Extract the (X, Y) coordinate from the center of the cell holding the provided text.  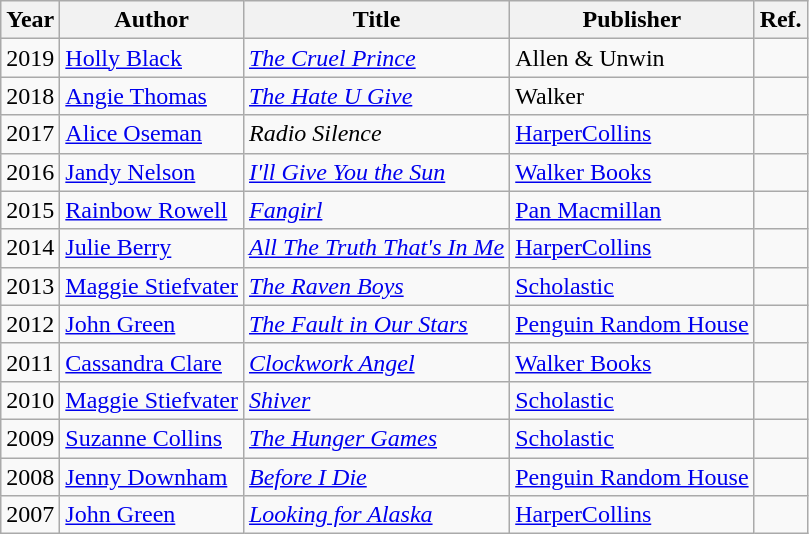
Julie Berry (152, 248)
2016 (30, 172)
Jenny Downham (152, 477)
2009 (30, 438)
Radio Silence (376, 134)
Suzanne Collins (152, 438)
The Hate U Give (376, 96)
The Raven Boys (376, 286)
Clockwork Angel (376, 362)
2013 (30, 286)
2018 (30, 96)
Allen & Unwin (632, 58)
The Cruel Prince (376, 58)
Title (376, 20)
Angie Thomas (152, 96)
Publisher (632, 20)
2010 (30, 400)
Fangirl (376, 210)
Looking for Alaska (376, 515)
Pan Macmillan (632, 210)
Holly Black (152, 58)
The Hunger Games (376, 438)
Ref. (780, 20)
2017 (30, 134)
Alice Oseman (152, 134)
2011 (30, 362)
2008 (30, 477)
Cassandra Clare (152, 362)
Author (152, 20)
2012 (30, 324)
Rainbow Rowell (152, 210)
2007 (30, 515)
Jandy Nelson (152, 172)
All The Truth That's In Me (376, 248)
Before I Die (376, 477)
2015 (30, 210)
The Fault in Our Stars (376, 324)
2019 (30, 58)
Walker (632, 96)
2014 (30, 248)
I'll Give You the Sun (376, 172)
Shiver (376, 400)
Year (30, 20)
